Provide the (X, Y) coordinate of the cell's center where the given text is located.  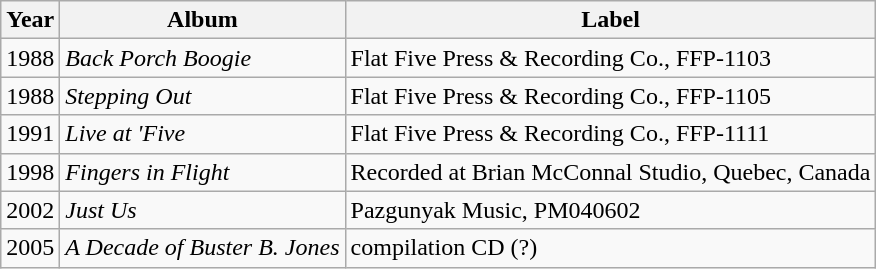
A Decade of Buster B. Jones (202, 248)
Back Porch Boogie (202, 58)
Recorded at Brian McConnal Studio, Quebec, Canada (610, 172)
Label (610, 20)
Fingers in Flight (202, 172)
Flat Five Press & Recording Co., FFP-1103 (610, 58)
Stepping Out (202, 96)
Flat Five Press & Recording Co., FFP-1105 (610, 96)
Pazgunyak Music, PM040602 (610, 210)
2005 (30, 248)
1998 (30, 172)
1991 (30, 134)
Year (30, 20)
Live at 'Five (202, 134)
Album (202, 20)
2002 (30, 210)
Flat Five Press & Recording Co., FFP-1111 (610, 134)
compilation CD (?) (610, 248)
Just Us (202, 210)
